For the text-containing cell, return its midpoint in (x, y) coordinate format. 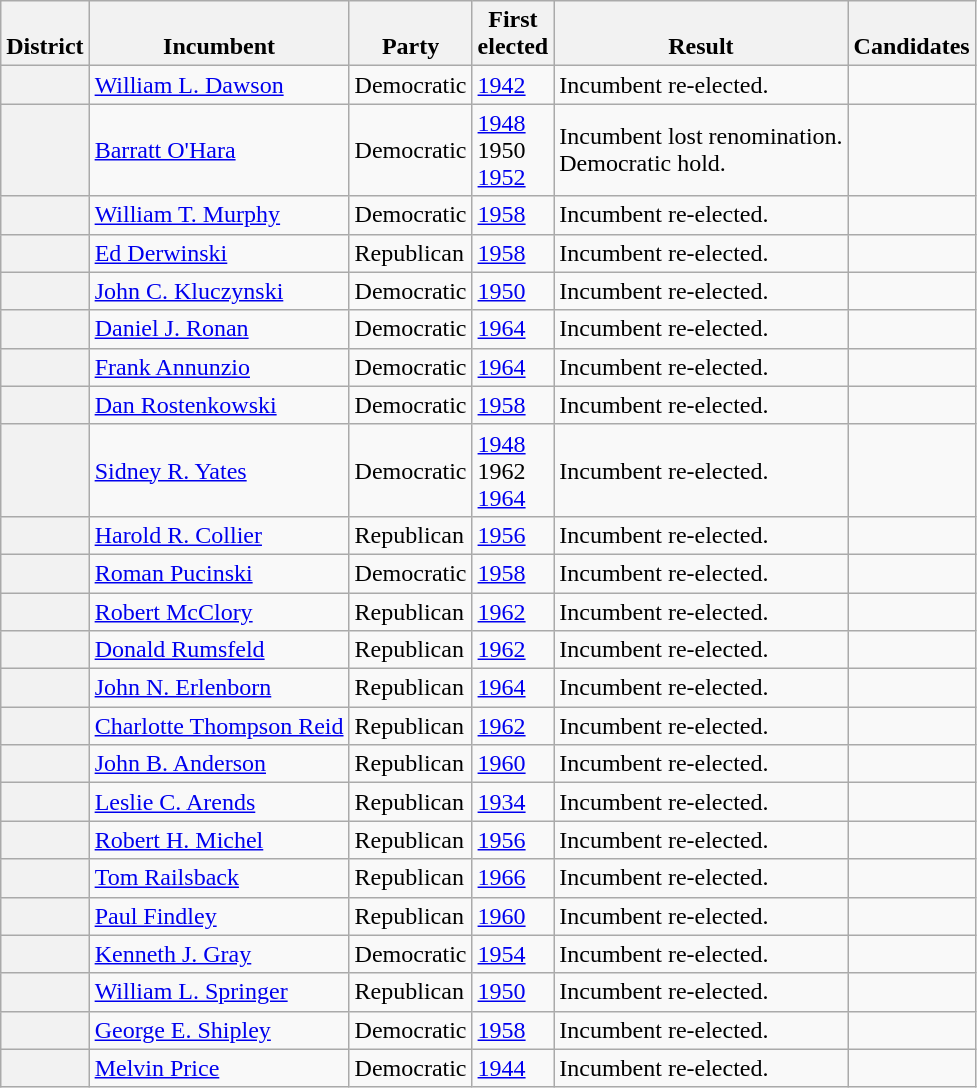
John B. Anderson (219, 764)
Charlotte Thompson Reid (219, 726)
Donald Rumsfeld (219, 650)
Barratt O'Hara (219, 150)
Robert H. Michel (219, 840)
Paul Findley (219, 916)
Dan Rostenkowski (219, 405)
John N. Erlenborn (219, 688)
William L. Dawson (219, 85)
Robert McClory (219, 611)
Incumbent (219, 34)
Incumbent lost renomination.Democratic hold. (701, 150)
Daniel J. Ronan (219, 329)
Melvin Price (219, 1068)
Harold R. Collier (219, 535)
Candidates (912, 34)
Party (410, 34)
Tom Railsback (219, 878)
William T. Murphy (219, 215)
John C. Kluczynski (219, 291)
19481950 1952 (513, 150)
Kenneth J. Gray (219, 954)
Result (701, 34)
George E. Shipley (219, 1030)
Firstelected (513, 34)
William L. Springer (219, 992)
Sidney R. Yates (219, 470)
1944 (513, 1068)
District (45, 34)
19481962 1964 (513, 470)
1954 (513, 954)
Roman Pucinski (219, 573)
1942 (513, 85)
Leslie C. Arends (219, 802)
Frank Annunzio (219, 367)
Ed Derwinski (219, 253)
1934 (513, 802)
1966 (513, 878)
